Locate the cell with the specified text and output its (X, Y) center coordinate. 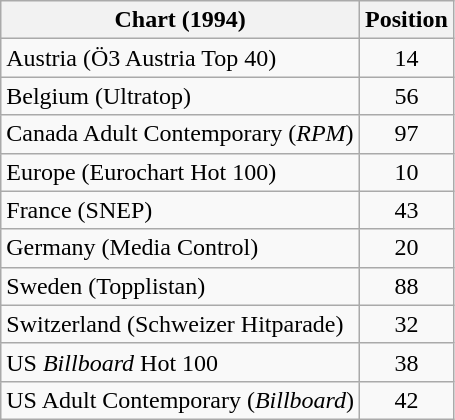
88 (407, 286)
38 (407, 362)
Chart (1994) (180, 20)
Position (407, 20)
Austria (Ö3 Austria Top 40) (180, 58)
Germany (Media Control) (180, 248)
42 (407, 400)
Belgium (Ultratop) (180, 96)
97 (407, 134)
20 (407, 248)
France (SNEP) (180, 210)
43 (407, 210)
56 (407, 96)
32 (407, 324)
Switzerland (Schweizer Hitparade) (180, 324)
Europe (Eurochart Hot 100) (180, 172)
10 (407, 172)
US Adult Contemporary (Billboard) (180, 400)
Sweden (Topplistan) (180, 286)
Canada Adult Contemporary (RPM) (180, 134)
US Billboard Hot 100 (180, 362)
14 (407, 58)
